Find where the given text appears and provide that cell's center as (X, Y) coordinate. 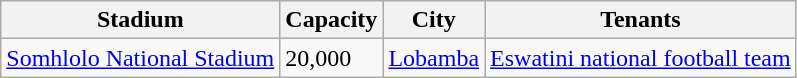
20,000 (332, 58)
Tenants (641, 20)
City (434, 20)
Somhlolo National Stadium (140, 58)
Eswatini national football team (641, 58)
Stadium (140, 20)
Capacity (332, 20)
Lobamba (434, 58)
